Extract the (X, Y) coordinate from the center of the cell holding the provided text.  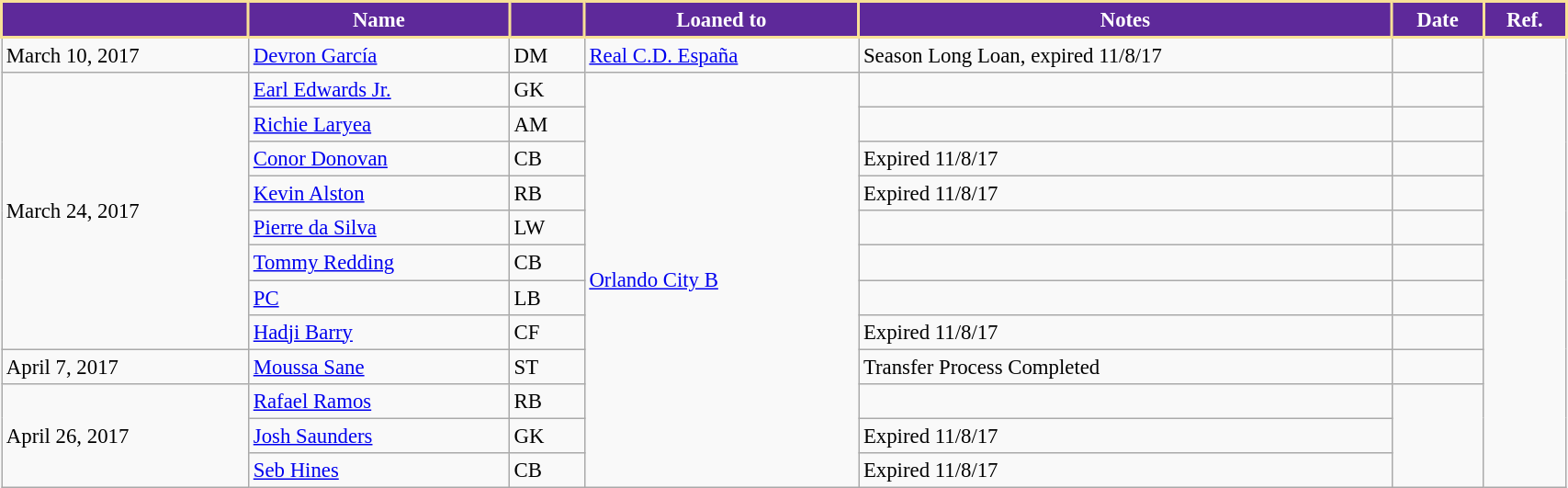
April 7, 2017 (125, 367)
March 24, 2017 (125, 211)
PC (378, 298)
Orlando City B (722, 279)
CF (547, 332)
LW (547, 229)
DM (547, 55)
Notes (1126, 20)
Hadji Barry (378, 332)
Date (1438, 20)
Conor Donovan (378, 159)
Pierre da Silva (378, 229)
Seb Hines (378, 471)
Tommy Redding (378, 263)
April 26, 2017 (125, 436)
Earl Edwards Jr. (378, 90)
Ref. (1525, 20)
Devron García (378, 55)
Real C.D. España (722, 55)
Transfer Process Completed (1126, 367)
Kevin Alston (378, 194)
ST (547, 367)
Name (378, 20)
LB (547, 298)
Rafael Ramos (378, 401)
Moussa Sane (378, 367)
Richie Laryea (378, 125)
Josh Saunders (378, 436)
Loaned to (722, 20)
Season Long Loan, expired 11/8/17 (1126, 55)
March 10, 2017 (125, 55)
AM (547, 125)
